From the cell containing the given text, extract its center point as [X, Y] coordinate. 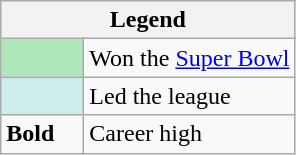
Led the league [190, 96]
Bold [42, 134]
Legend [148, 20]
Career high [190, 134]
Won the Super Bowl [190, 58]
